For the text-containing cell, return its midpoint in [x, y] coordinate format. 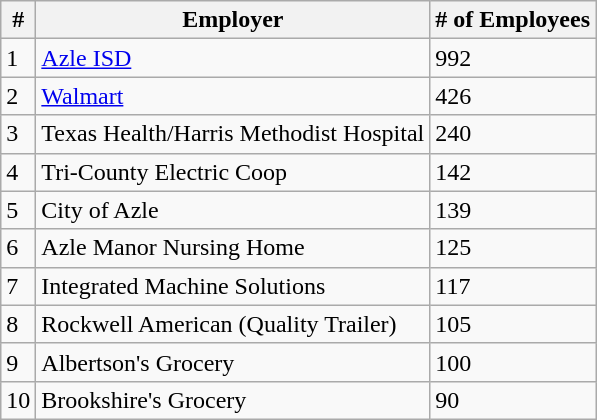
9 [18, 362]
4 [18, 172]
139 [513, 210]
Brookshire's Grocery [233, 400]
# of Employees [513, 20]
City of Azle [233, 210]
# [18, 20]
992 [513, 58]
125 [513, 248]
100 [513, 362]
240 [513, 134]
142 [513, 172]
105 [513, 324]
8 [18, 324]
Integrated Machine Solutions [233, 286]
7 [18, 286]
Tri-County Electric Coop [233, 172]
90 [513, 400]
6 [18, 248]
Rockwell American (Quality Trailer) [233, 324]
Walmart [233, 96]
3 [18, 134]
Azle ISD [233, 58]
Albertson's Grocery [233, 362]
Texas Health/Harris Methodist Hospital [233, 134]
Azle Manor Nursing Home [233, 248]
Employer [233, 20]
117 [513, 286]
10 [18, 400]
426 [513, 96]
5 [18, 210]
1 [18, 58]
2 [18, 96]
